From the cell containing the given text, extract its center point as (x, y) coordinate. 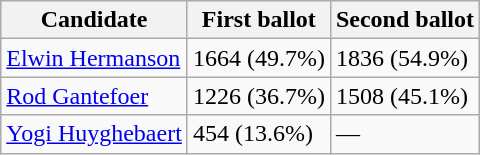
Second ballot (404, 20)
Candidate (94, 20)
Yogi Huyghebaert (94, 134)
First ballot (258, 20)
1226 (36.7%) (258, 96)
1664 (49.7%) (258, 58)
Rod Gantefoer (94, 96)
454 (13.6%) (258, 134)
Elwin Hermanson (94, 58)
1836 (54.9%) (404, 58)
1508 (45.1%) (404, 96)
— (404, 134)
